Scan for the cell matching the given text and deliver its (x, y) coordinate at center. 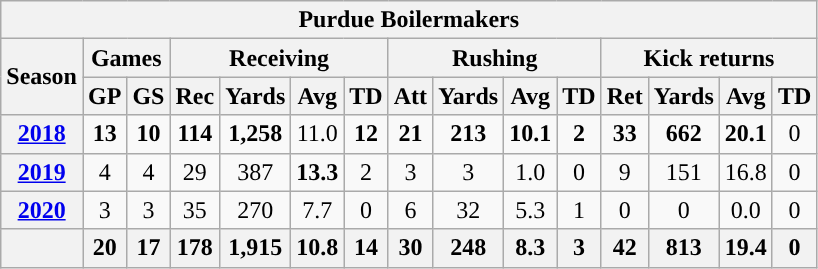
17 (148, 248)
2018 (42, 134)
Ret (624, 96)
16.8 (746, 172)
Rushing (494, 58)
10.8 (318, 248)
813 (684, 248)
6 (410, 210)
11.0 (318, 134)
35 (195, 210)
10 (148, 134)
Att (410, 96)
662 (684, 134)
8.3 (530, 248)
1 (579, 210)
30 (410, 248)
Receiving (279, 58)
1,258 (256, 134)
Purdue Boilermakers (409, 20)
151 (684, 172)
248 (468, 248)
GS (148, 96)
13.3 (318, 172)
32 (468, 210)
2020 (42, 210)
1.0 (530, 172)
19.4 (746, 248)
7.7 (318, 210)
270 (256, 210)
33 (624, 134)
Season (42, 77)
20 (104, 248)
14 (366, 248)
9 (624, 172)
Games (126, 58)
GP (104, 96)
12 (366, 134)
Kick returns (709, 58)
21 (410, 134)
29 (195, 172)
387 (256, 172)
20.1 (746, 134)
Rec (195, 96)
114 (195, 134)
213 (468, 134)
5.3 (530, 210)
0.0 (746, 210)
2019 (42, 172)
178 (195, 248)
42 (624, 248)
13 (104, 134)
10.1 (530, 134)
1,915 (256, 248)
